Output the (X, Y) coordinate of the center of the cell containing the given text.  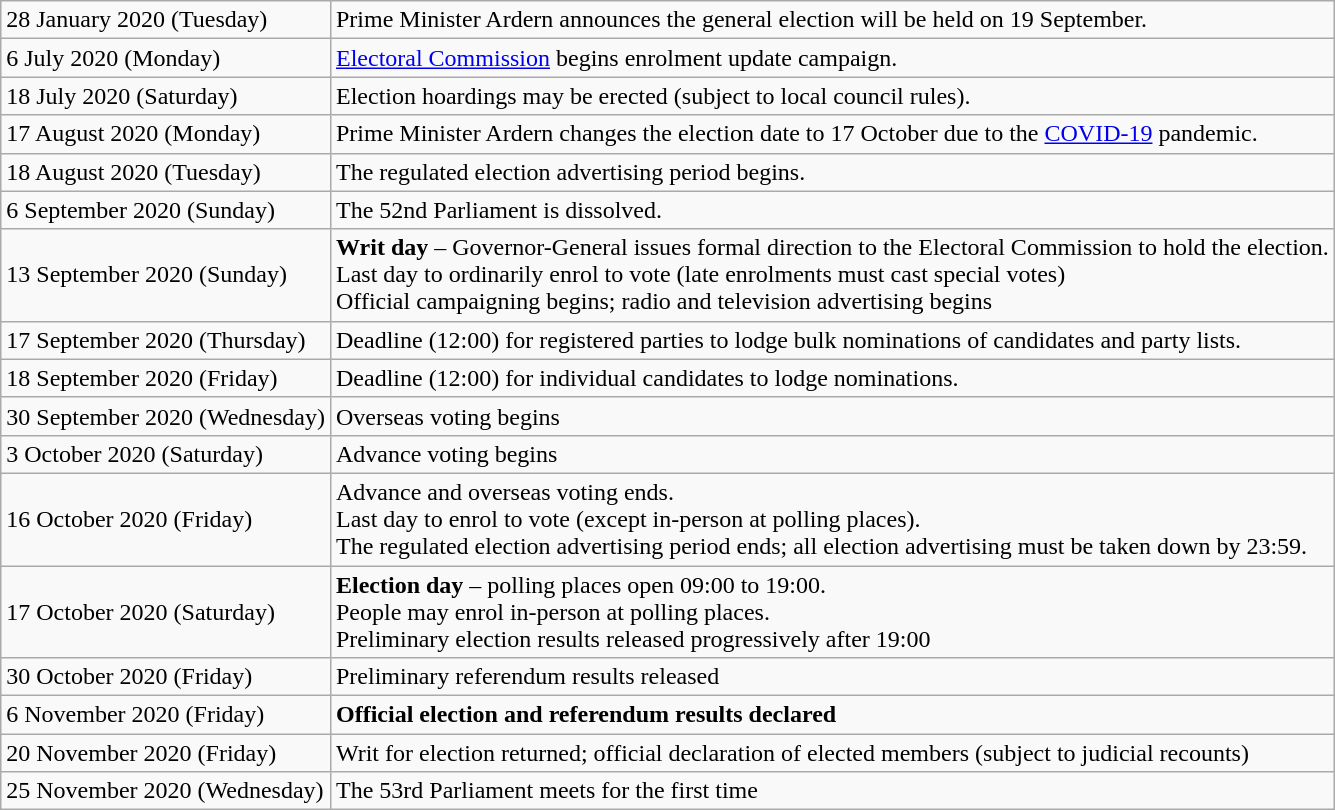
Electoral Commission begins enrolment update campaign. (832, 58)
20 November 2020 (Friday) (166, 753)
28 January 2020 (Tuesday) (166, 20)
30 September 2020 (Wednesday) (166, 416)
Overseas voting begins (832, 416)
Deadline (12:00) for individual candidates to lodge nominations. (832, 378)
Preliminary referendum results released (832, 677)
6 November 2020 (Friday) (166, 715)
Advance voting begins (832, 454)
17 August 2020 (Monday) (166, 134)
13 September 2020 (Sunday) (166, 275)
The regulated election advertising period begins. (832, 172)
The 53rd Parliament meets for the first time (832, 791)
6 September 2020 (Sunday) (166, 210)
17 October 2020 (Saturday) (166, 612)
Prime Minister Ardern changes the election date to 17 October due to the COVID-19 pandemic. (832, 134)
The 52nd Parliament is dissolved. (832, 210)
18 September 2020 (Friday) (166, 378)
Deadline (12:00) for registered parties to lodge bulk nominations of candidates and party lists. (832, 340)
Writ for election returned; official declaration of elected members (subject to judicial recounts) (832, 753)
3 October 2020 (Saturday) (166, 454)
Prime Minister Ardern announces the general election will be held on 19 September. (832, 20)
17 September 2020 (Thursday) (166, 340)
30 October 2020 (Friday) (166, 677)
25 November 2020 (Wednesday) (166, 791)
18 July 2020 (Saturday) (166, 96)
Official election and referendum results declared (832, 715)
Election hoardings may be erected (subject to local council rules). (832, 96)
18 August 2020 (Tuesday) (166, 172)
6 July 2020 (Monday) (166, 58)
16 October 2020 (Friday) (166, 519)
